Pinpoint the cell where the given text exists, returning its (x, y) midpoint coordinate. 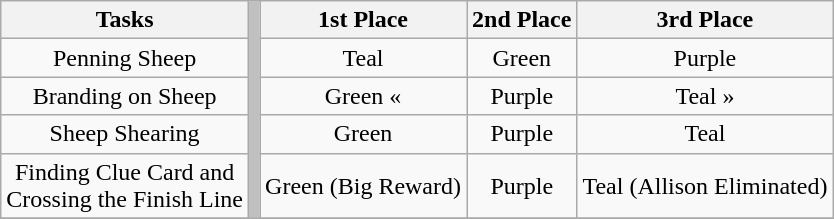
1st Place (364, 20)
Finding Clue Card and Crossing the Finish Line (125, 186)
2nd Place (522, 20)
Teal » (705, 96)
3rd Place (705, 20)
Branding on Sheep (125, 96)
Teal (Allison Eliminated) (705, 186)
Green (Big Reward) (364, 186)
Sheep Shearing (125, 134)
Penning Sheep (125, 58)
Green « (364, 96)
Tasks (125, 20)
